From the cell containing the given text, extract its center point as (X, Y) coordinate. 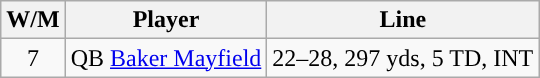
Player (166, 20)
QB Baker Mayfield (166, 58)
W/M (33, 20)
22–28, 297 yds, 5 TD, INT (403, 58)
7 (33, 58)
Line (403, 20)
